Capture the cell that displays the provided text and extract its [X, Y] central coordinate. 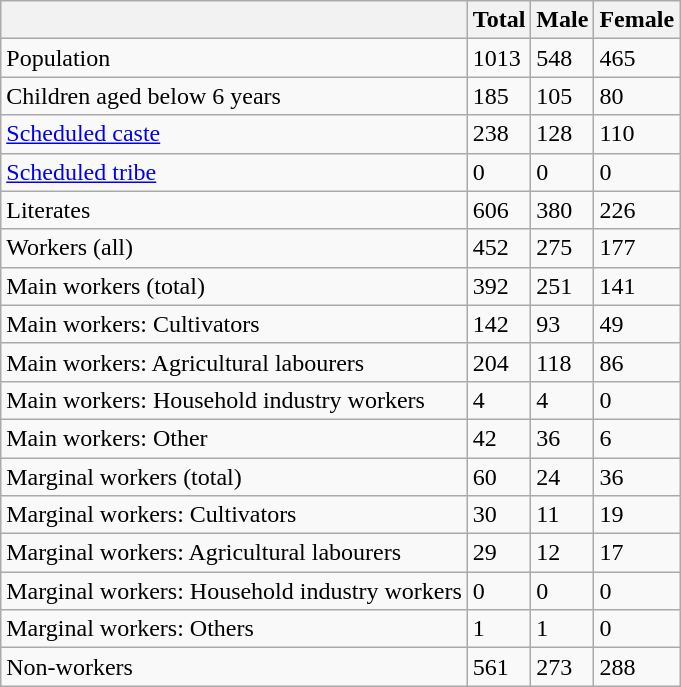
288 [637, 667]
Scheduled caste [234, 134]
185 [499, 96]
80 [637, 96]
452 [499, 248]
Total [499, 20]
Non-workers [234, 667]
1013 [499, 58]
Female [637, 20]
110 [637, 134]
606 [499, 210]
24 [562, 477]
6 [637, 438]
128 [562, 134]
561 [499, 667]
Workers (all) [234, 248]
275 [562, 248]
273 [562, 667]
238 [499, 134]
Main workers: Cultivators [234, 324]
42 [499, 438]
548 [562, 58]
Marginal workers (total) [234, 477]
Marginal workers: Household industry workers [234, 591]
105 [562, 96]
Main workers: Other [234, 438]
93 [562, 324]
380 [562, 210]
Marginal workers: Cultivators [234, 515]
142 [499, 324]
Main workers (total) [234, 286]
30 [499, 515]
204 [499, 362]
Literates [234, 210]
141 [637, 286]
19 [637, 515]
465 [637, 58]
251 [562, 286]
Children aged below 6 years [234, 96]
29 [499, 553]
11 [562, 515]
Main workers: Household industry workers [234, 400]
177 [637, 248]
226 [637, 210]
Population [234, 58]
12 [562, 553]
49 [637, 324]
Marginal workers: Agricultural labourers [234, 553]
118 [562, 362]
Male [562, 20]
Scheduled tribe [234, 172]
392 [499, 286]
17 [637, 553]
60 [499, 477]
Main workers: Agricultural labourers [234, 362]
Marginal workers: Others [234, 629]
86 [637, 362]
